Capture the cell that displays the provided text and extract its [X, Y] central coordinate. 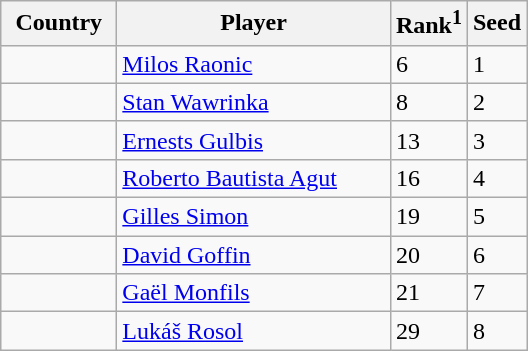
Milos Raonic [254, 64]
7 [496, 293]
David Goffin [254, 255]
Gilles Simon [254, 217]
4 [496, 178]
16 [428, 178]
Stan Wawrinka [254, 102]
Roberto Bautista Agut [254, 178]
Country [59, 24]
Rank1 [428, 24]
21 [428, 293]
19 [428, 217]
Lukáš Rosol [254, 331]
1 [496, 64]
29 [428, 331]
Player [254, 24]
Seed [496, 24]
Gaël Monfils [254, 293]
Ernests Gulbis [254, 140]
13 [428, 140]
5 [496, 217]
3 [496, 140]
20 [428, 255]
2 [496, 102]
